Extract the (x, y) coordinate from the center of the cell holding the provided text.  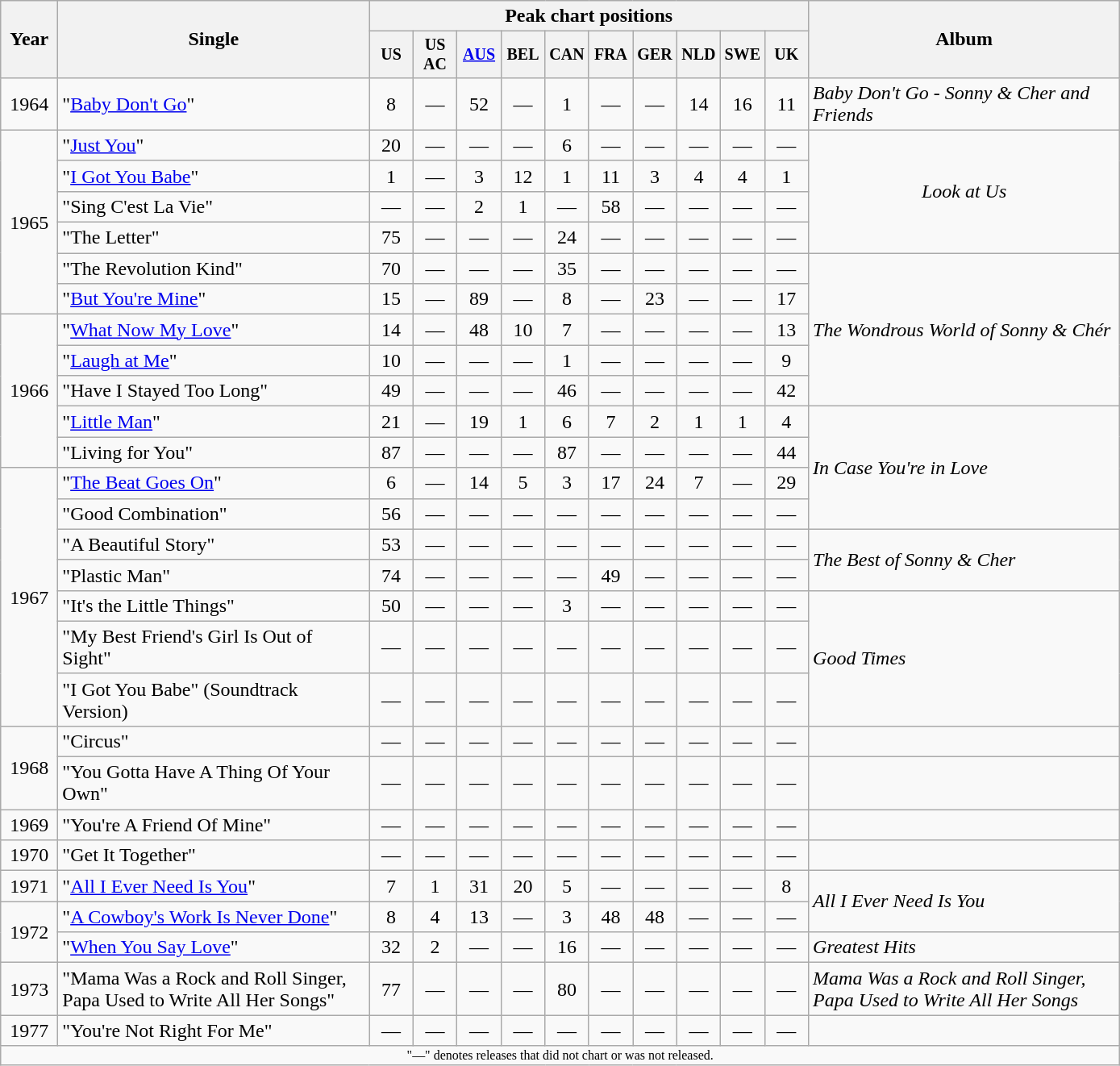
"Plastic Man" (214, 575)
BEL (523, 55)
19 (479, 422)
"What Now My Love" (214, 330)
AUS (479, 55)
29 (786, 483)
"Just You" (214, 145)
"I Got You Babe" (Soundtrack Version) (214, 700)
1972 (29, 932)
"The Revolution Kind" (214, 269)
"But You're Mine" (214, 299)
70 (391, 269)
1969 (29, 825)
"You Gotta Have A Thing Of Your Own" (214, 784)
1967 (29, 597)
1970 (29, 856)
50 (391, 606)
44 (786, 452)
35 (567, 269)
1973 (29, 989)
1965 (29, 222)
58 (610, 206)
"A Beautiful Story" (214, 544)
77 (391, 989)
1977 (29, 1031)
21 (391, 422)
The Wondrous World of Sonny & Chér (964, 330)
"You're A Friend Of Mine" (214, 825)
1971 (29, 886)
Look at Us (964, 191)
"The Beat Goes On" (214, 483)
Good Times (964, 658)
"My Best Friend's Girl Is Out of Sight" (214, 647)
53 (391, 544)
NLD (698, 55)
Mama Was a Rock and Roll Singer, Papa Used to Write All Her Songs (964, 989)
42 (786, 391)
32 (391, 947)
Peak chart positions (589, 16)
1964 (29, 103)
"Baby Don't Go" (214, 103)
"—" denotes releases that did not chart or was not released. (560, 1056)
"It's the Little Things" (214, 606)
FRA (610, 55)
"Living for You" (214, 452)
CAN (567, 55)
Baby Don't Go - Sonny & Cher and Friends (964, 103)
Year (29, 40)
52 (479, 103)
"The Letter" (214, 238)
Album (964, 40)
All I Ever Need Is You (964, 902)
"You're Not Right For Me" (214, 1031)
46 (567, 391)
US AC (435, 55)
"Have I Stayed Too Long" (214, 391)
12 (523, 176)
89 (479, 299)
56 (391, 514)
"Mama Was a Rock and Roll Singer, Papa Used to Write All Her Songs" (214, 989)
"Get It Together" (214, 856)
"All I Ever Need Is You" (214, 886)
The Best of Sonny & Cher (964, 560)
15 (391, 299)
23 (655, 299)
"Little Man" (214, 422)
"Good Combination" (214, 514)
Single (214, 40)
74 (391, 575)
1966 (29, 391)
SWE (743, 55)
"I Got You Babe" (214, 176)
UK (786, 55)
GER (655, 55)
"When You Say Love" (214, 947)
80 (567, 989)
75 (391, 238)
"Sing C'est La Vie" (214, 206)
"A Cowboy's Work Is Never Done" (214, 917)
31 (479, 886)
9 (786, 360)
Greatest Hits (964, 947)
"Laugh at Me" (214, 360)
In Case You're in Love (964, 468)
1968 (29, 768)
"Circus" (214, 741)
US (391, 55)
